Return [x, y] of the center of cell containing provided text 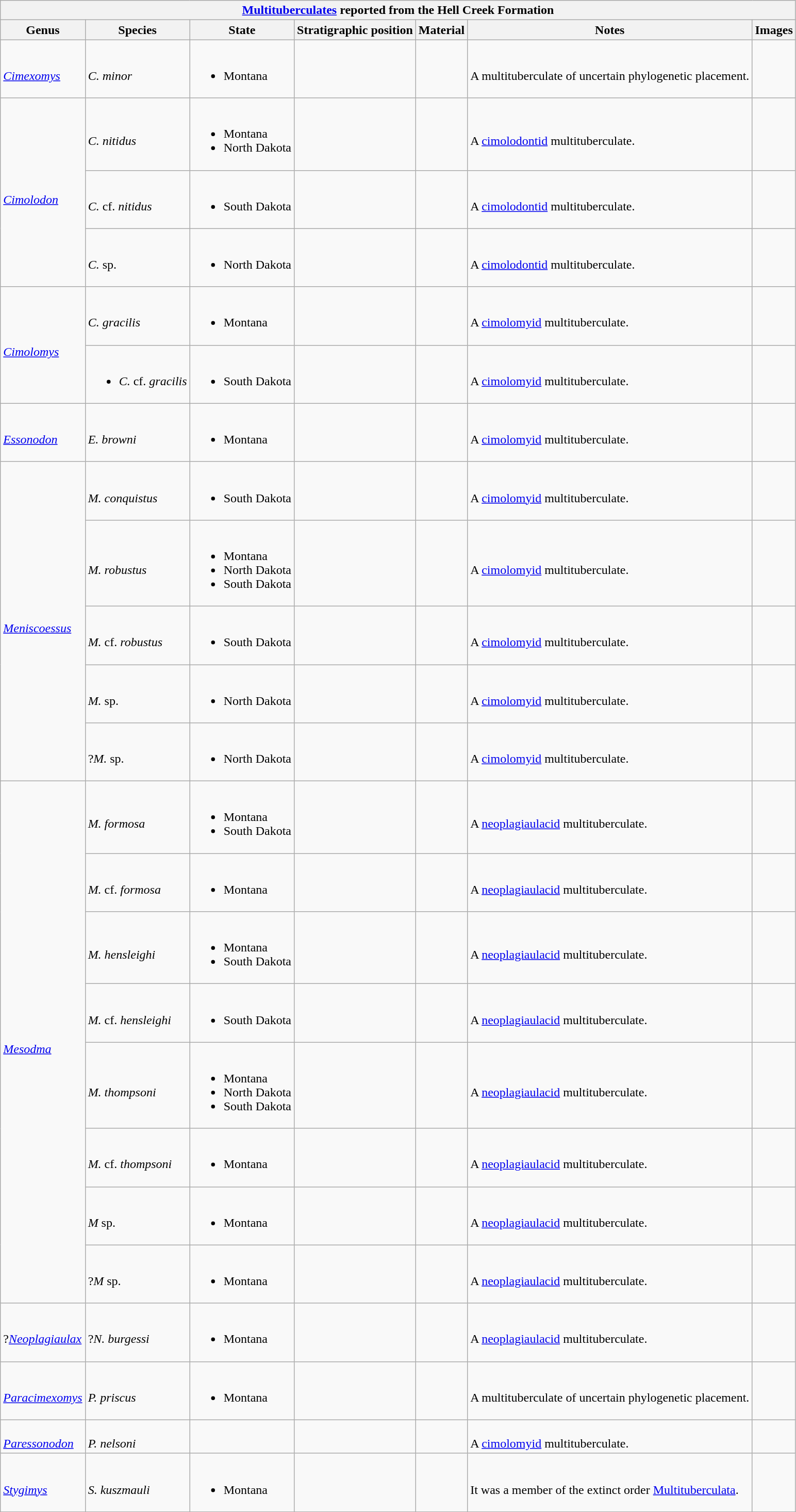
C. sp. [137, 258]
M. robustus [137, 563]
Images [774, 30]
C. cf. nitidus [137, 199]
C. cf. gracilis [137, 374]
M. conquistus [137, 491]
M. hensleighi [137, 948]
C. nitidus [137, 134]
M. cf. hensleighi [137, 1013]
M. sp. [137, 693]
Stygimys [43, 1482]
P. priscus [137, 1390]
Species [137, 30]
Essonodon [43, 432]
Stratigraphic position [355, 30]
Mesodma [43, 1042]
?Neoplagiaulax [43, 1333]
M. cf. robustus [137, 635]
C. gracilis [137, 316]
M. formosa [137, 817]
Cimolomys [43, 345]
Cimexomys [43, 69]
Meniscoessus [43, 621]
Material [441, 30]
M. cf. formosa [137, 883]
M. cf. thompsoni [137, 1157]
P. nelsoni [137, 1437]
S. kuszmauli [137, 1482]
?N. burgessi [137, 1333]
M. thompsoni [137, 1085]
?M. sp. [137, 752]
It was a member of the extinct order Multituberculata. [610, 1482]
C. minor [137, 69]
M sp. [137, 1216]
Genus [43, 30]
Multituberculates reported from the Hell Creek Formation [398, 10]
Paressonodon [43, 1437]
MontanaNorth Dakota [242, 134]
E. browni [137, 432]
Notes [610, 30]
?M sp. [137, 1274]
Paracimexomys [43, 1390]
Cimolodon [43, 192]
State [242, 30]
